Extract the [x, y] coordinate from the center of the cell holding the provided text.  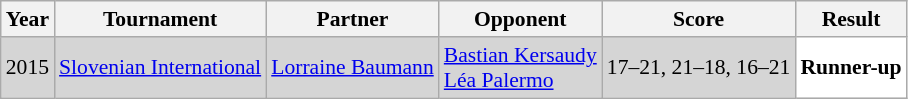
2015 [28, 68]
Year [28, 19]
Slovenian International [160, 68]
Runner-up [850, 68]
Score [699, 19]
Partner [352, 19]
Result [850, 19]
17–21, 21–18, 16–21 [699, 68]
Opponent [520, 19]
Tournament [160, 19]
Bastian Kersaudy Léa Palermo [520, 68]
Lorraine Baumann [352, 68]
